Scan for the cell matching the given text and deliver its (x, y) coordinate at center. 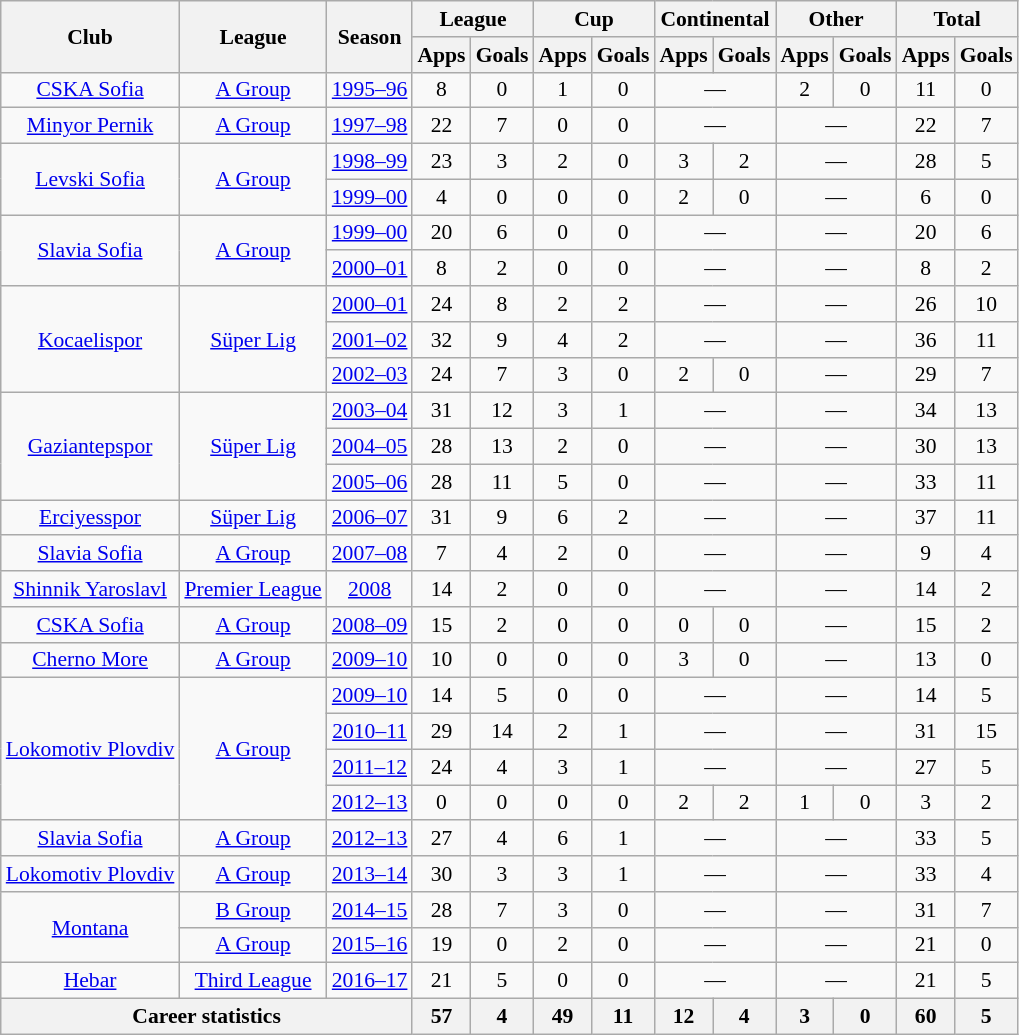
60 (926, 1017)
2005–06 (370, 482)
Erciyesspor (90, 518)
23 (441, 162)
Third League (252, 981)
26 (926, 304)
Total (958, 19)
Club (90, 36)
2015–16 (370, 945)
2004–05 (370, 447)
Shinnik Yaroslavl (90, 589)
2016–17 (370, 981)
Kocaelispor (90, 340)
Cup (594, 19)
Hebar (90, 981)
B Group (252, 910)
2008–09 (370, 625)
49 (562, 1017)
Other (836, 19)
19 (441, 945)
Minyor Pernik (90, 126)
Cherno More (90, 660)
2013–14 (370, 874)
1995–96 (370, 90)
2008 (370, 589)
1998–99 (370, 162)
Gaziantepspor (90, 446)
Premier League (252, 589)
Continental (716, 19)
34 (926, 411)
2007–08 (370, 554)
37 (926, 518)
2001–02 (370, 340)
2006–07 (370, 518)
Season (370, 36)
36 (926, 340)
2010–11 (370, 732)
Levski Sofia (90, 180)
Montana (90, 928)
32 (441, 340)
2002–03 (370, 375)
2011–12 (370, 767)
2014–15 (370, 910)
Career statistics (207, 1017)
57 (441, 1017)
2003–04 (370, 411)
1997–98 (370, 126)
